Detect which cell encompasses the target text, then output its [X, Y] center coordinate. 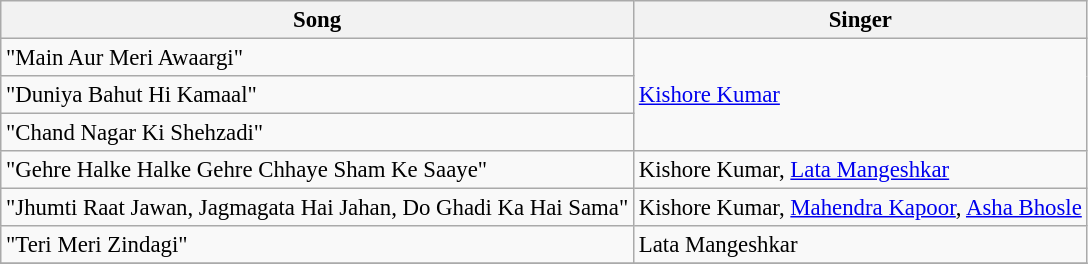
Song [318, 20]
Kishore Kumar, Lata Mangeshkar [860, 170]
"Main Aur Meri Awaargi" [318, 58]
Kishore Kumar [860, 96]
"Gehre Halke Halke Gehre Chhaye Sham Ke Saaye" [318, 170]
Kishore Kumar, Mahendra Kapoor, Asha Bhosle [860, 208]
Lata Mangeshkar [860, 245]
"Duniya Bahut Hi Kamaal" [318, 95]
"Teri Meri Zindagi" [318, 245]
"Jhumti Raat Jawan, Jagmagata Hai Jahan, Do Ghadi Ka Hai Sama" [318, 208]
Singer [860, 20]
"Chand Nagar Ki Shehzadi" [318, 133]
